Return (X, Y) of the center of cell containing provided text 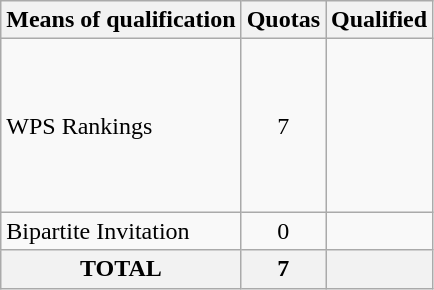
Bipartite Invitation (121, 231)
Quotas (283, 20)
TOTAL (121, 269)
WPS Rankings (121, 126)
Means of qualification (121, 20)
0 (283, 231)
Qualified (380, 20)
